For the text-containing cell, return its midpoint in (x, y) coordinate format. 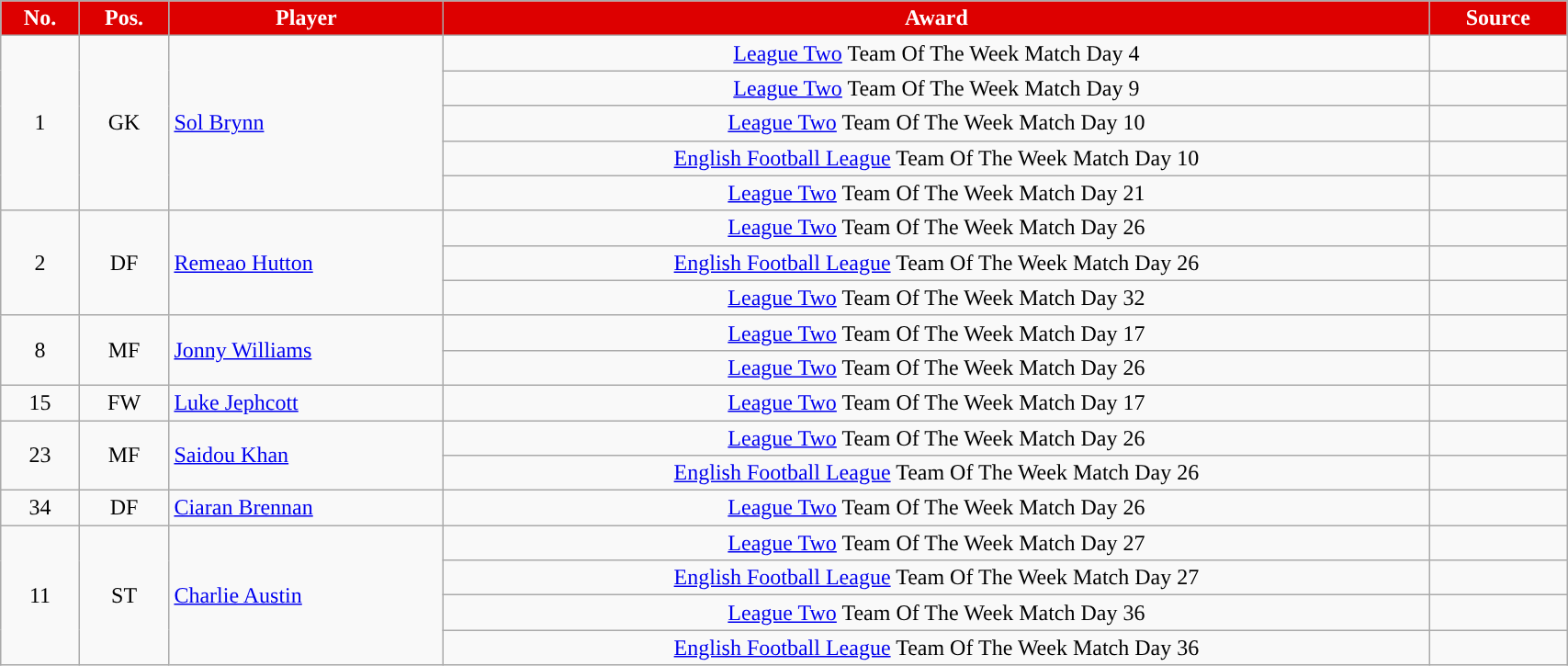
League Two Team Of The Week Match Day 36 (937, 613)
Ciaran Brennan (307, 508)
2 (40, 263)
English Football League Team Of The Week Match Day 10 (937, 158)
Player (307, 18)
League Two Team Of The Week Match Day 32 (937, 298)
FW (124, 402)
Luke Jephcott (307, 402)
English Football League Team Of The Week Match Day 36 (937, 648)
11 (40, 595)
League Two Team Of The Week Match Day 4 (937, 53)
League Two Team Of The Week Match Day 27 (937, 543)
Remeao Hutton (307, 263)
ST (124, 595)
Sol Brynn (307, 123)
23 (40, 456)
Source (1498, 18)
34 (40, 508)
8 (40, 350)
15 (40, 402)
Pos. (124, 18)
League Two Team Of The Week Match Day 9 (937, 88)
League Two Team Of The Week Match Day 21 (937, 193)
GK (124, 123)
League Two Team Of The Week Match Day 10 (937, 123)
English Football League Team Of The Week Match Day 27 (937, 578)
Saidou Khan (307, 456)
1 (40, 123)
Award (937, 18)
Charlie Austin (307, 595)
No. (40, 18)
Jonny Williams (307, 350)
